Identify which cell holds the provided text, then report its (x, y) central coordinate. 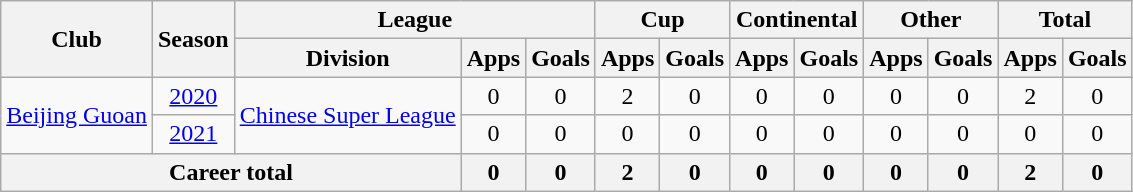
Career total (231, 172)
Cup (662, 20)
League (414, 20)
2020 (193, 96)
Season (193, 39)
Continental (797, 20)
2021 (193, 134)
Total (1065, 20)
Division (348, 58)
Club (77, 39)
Other (931, 20)
Beijing Guoan (77, 115)
Chinese Super League (348, 115)
